Find where the given text appears and provide that cell's center as [X, Y] coordinate. 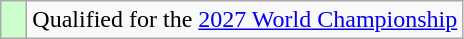
Qualified for the 2027 World Championship [245, 20]
